Extract the [X, Y] coordinate from the center of the cell holding the provided text.  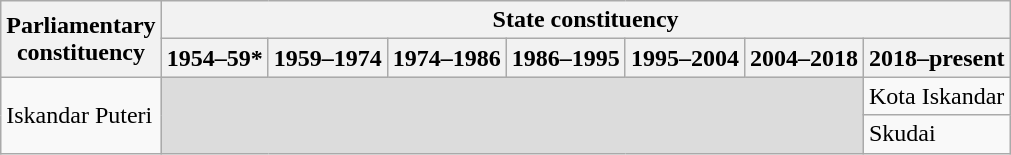
State constituency [586, 20]
Parliamentaryconstituency [81, 39]
1954–59* [214, 58]
1959–1974 [328, 58]
2004–2018 [804, 58]
1995–2004 [684, 58]
2018–present [936, 58]
Kota Iskandar [936, 96]
Iskandar Puteri [81, 115]
Skudai [936, 134]
1974–1986 [446, 58]
1986–1995 [566, 58]
